Locate the cell with the specified text and output its (X, Y) center coordinate. 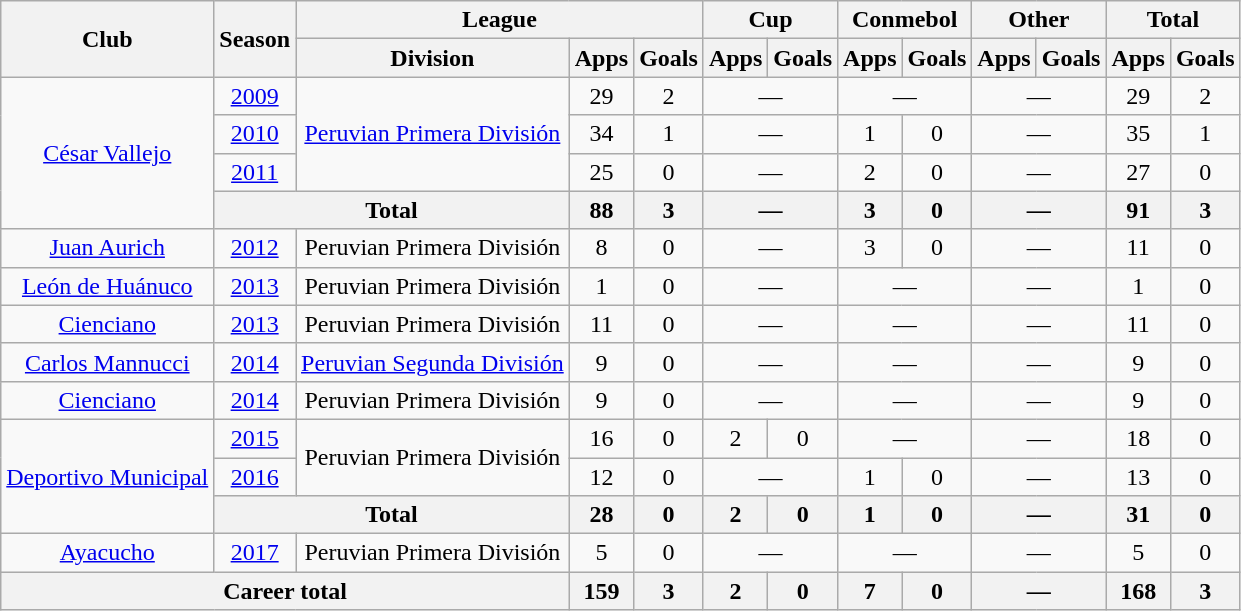
8 (601, 248)
88 (601, 210)
César Vallejo (108, 153)
León de Huánuco (108, 286)
2011 (255, 172)
25 (601, 172)
League (500, 20)
Cup (770, 20)
2009 (255, 96)
Season (255, 39)
Division (433, 58)
168 (1138, 591)
2010 (255, 134)
Juan Aurich (108, 248)
34 (601, 134)
Carlos Mannucci (108, 362)
Peruvian Segunda División (433, 362)
Deportivo Municipal (108, 476)
2017 (255, 553)
12 (601, 477)
2016 (255, 477)
31 (1138, 515)
Conmebol (905, 20)
Career total (285, 591)
28 (601, 515)
16 (601, 438)
13 (1138, 477)
7 (870, 591)
91 (1138, 210)
18 (1138, 438)
35 (1138, 134)
Ayacucho (108, 553)
27 (1138, 172)
Other (1039, 20)
2012 (255, 248)
Club (108, 39)
159 (601, 591)
2015 (255, 438)
